Provide the [x, y] coordinate of the cell's center where the given text is located.  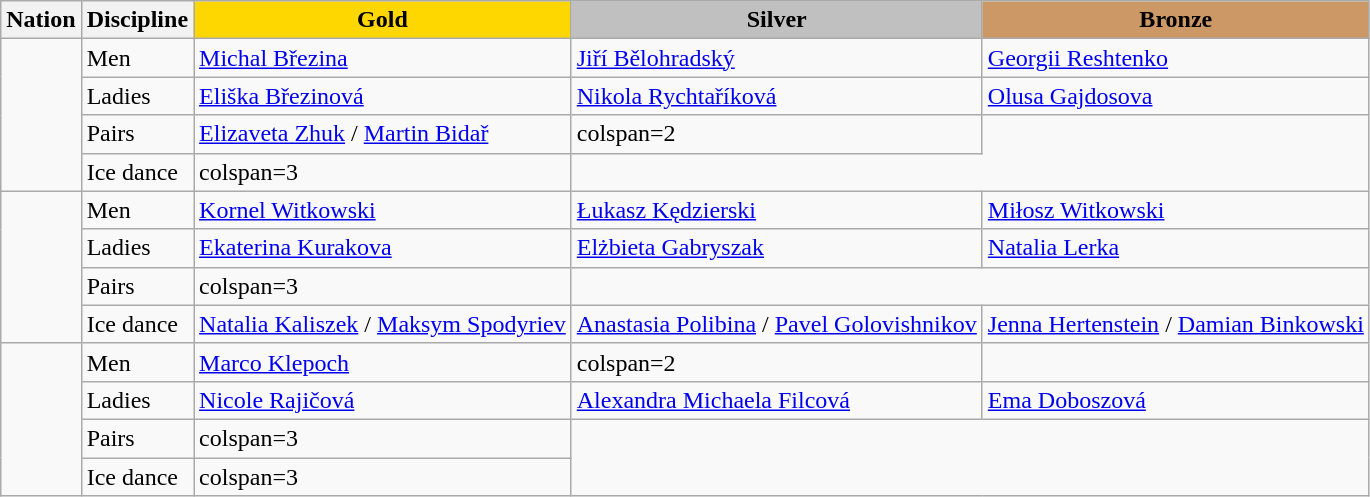
Michal Březina [383, 58]
Marco Klepoch [383, 362]
Georgii Reshtenko [1176, 58]
Jiří Bělohradský [776, 58]
Eliška Březinová [383, 96]
Gold [383, 20]
Ema Doboszová [1176, 400]
Natalia Lerka [1176, 248]
Nation [41, 20]
Natalia Kaliszek / Maksym Spodyriev [383, 324]
Discipline [137, 20]
Anastasia Polibina / Pavel Golovishnikov [776, 324]
Elżbieta Gabryszak [776, 248]
Olusa Gajdosova [1176, 96]
Łukasz Kędzierski [776, 210]
Nicole Rajičová [383, 400]
Nikola Rychtaříková [776, 96]
Bronze [1176, 20]
Alexandra Michaela Filcová [776, 400]
Jenna Hertenstein / Damian Binkowski [1176, 324]
Kornel Witkowski [383, 210]
Miłosz Witkowski [1176, 210]
Ekaterina Kurakova [383, 248]
Silver [776, 20]
Elizaveta Zhuk / Martin Bidař [383, 134]
